Search for the cell housing the specified text and yield its [X, Y] center coordinate. 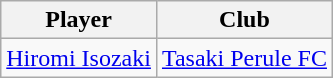
Hiromi Isozaki [79, 58]
Club [244, 20]
Tasaki Perule FC [244, 58]
Player [79, 20]
